Capture the cell that displays the provided text and extract its [X, Y] central coordinate. 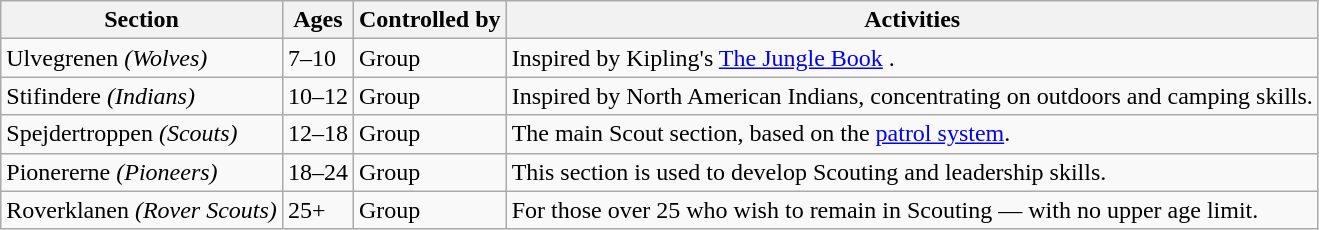
Controlled by [430, 20]
Activities [912, 20]
The main Scout section, based on the patrol system. [912, 134]
10–12 [318, 96]
Inspired by North American Indians, concentrating on outdoors and camping skills. [912, 96]
Ulvegrenen (Wolves) [142, 58]
Inspired by Kipling's The Jungle Book . [912, 58]
18–24 [318, 172]
Spejdertroppen (Scouts) [142, 134]
For those over 25 who wish to remain in Scouting — with no upper age limit. [912, 210]
This section is used to develop Scouting and leadership skills. [912, 172]
12–18 [318, 134]
Ages [318, 20]
Section [142, 20]
Stifindere (Indians) [142, 96]
Pionererne (Pioneers) [142, 172]
Roverklanen (Rover Scouts) [142, 210]
25+ [318, 210]
7–10 [318, 58]
